Locate the cell with the specified text and output its [x, y] center coordinate. 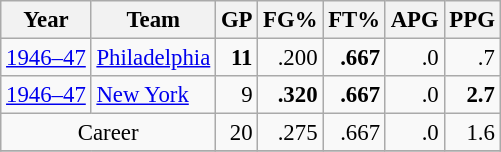
FT% [354, 20]
20 [237, 133]
FG% [290, 20]
Career [108, 133]
1.6 [472, 133]
Year [46, 20]
Philadelphia [153, 58]
2.7 [472, 95]
PPG [472, 20]
.320 [290, 95]
9 [237, 95]
New York [153, 95]
GP [237, 20]
11 [237, 58]
Team [153, 20]
.200 [290, 58]
.275 [290, 133]
APG [414, 20]
.7 [472, 58]
